Return the (X, Y) coordinate for the center point of the cell that contains the specified text.  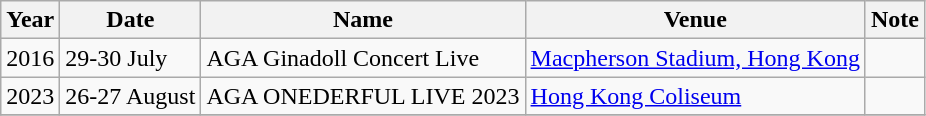
Year (30, 20)
Venue (695, 20)
Hong Kong Coliseum (695, 96)
26-27 August (130, 96)
Macpherson Stadium, Hong Kong (695, 58)
AGA Ginadoll Concert Live (363, 58)
Name (363, 20)
29-30 July (130, 58)
2016 (30, 58)
AGA ONEDERFUL LIVE 2023 (363, 96)
2023 (30, 96)
Date (130, 20)
Note (894, 20)
